Provide the [x, y] coordinate of the cell's center where the given text is located.  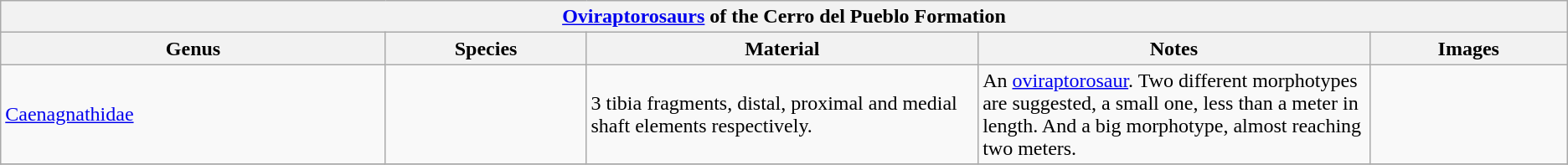
Genus [193, 49]
Oviraptorosaurs of the Cerro del Pueblo Formation [784, 17]
3 tibia fragments, distal, proximal and medial shaft elements respectively. [782, 114]
Material [782, 49]
Caenagnathidae [193, 114]
Species [486, 49]
Notes [1174, 49]
Images [1468, 49]
